Return [X, Y] of the center of cell containing provided text 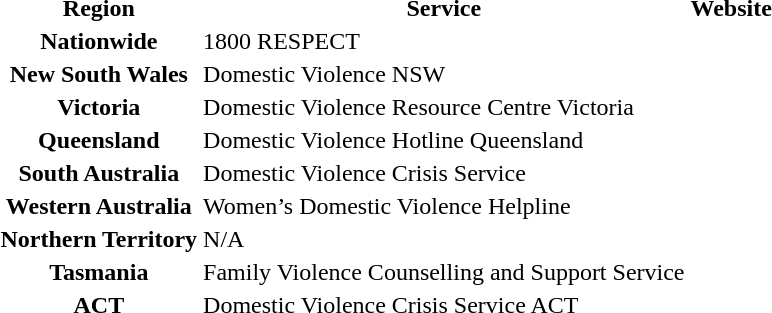
1800 RESPECT [444, 41]
Domestic Violence Crisis Service [444, 173]
Women’s Domestic Violence Helpline [444, 206]
N/A [444, 239]
Domestic Violence Hotline Queensland [444, 140]
Domestic Violence NSW [444, 74]
Family Violence Counselling and Support Service [444, 272]
Domestic Violence Resource Centre Victoria [444, 107]
